Output the (X, Y) coordinate of the center of the cell containing the given text.  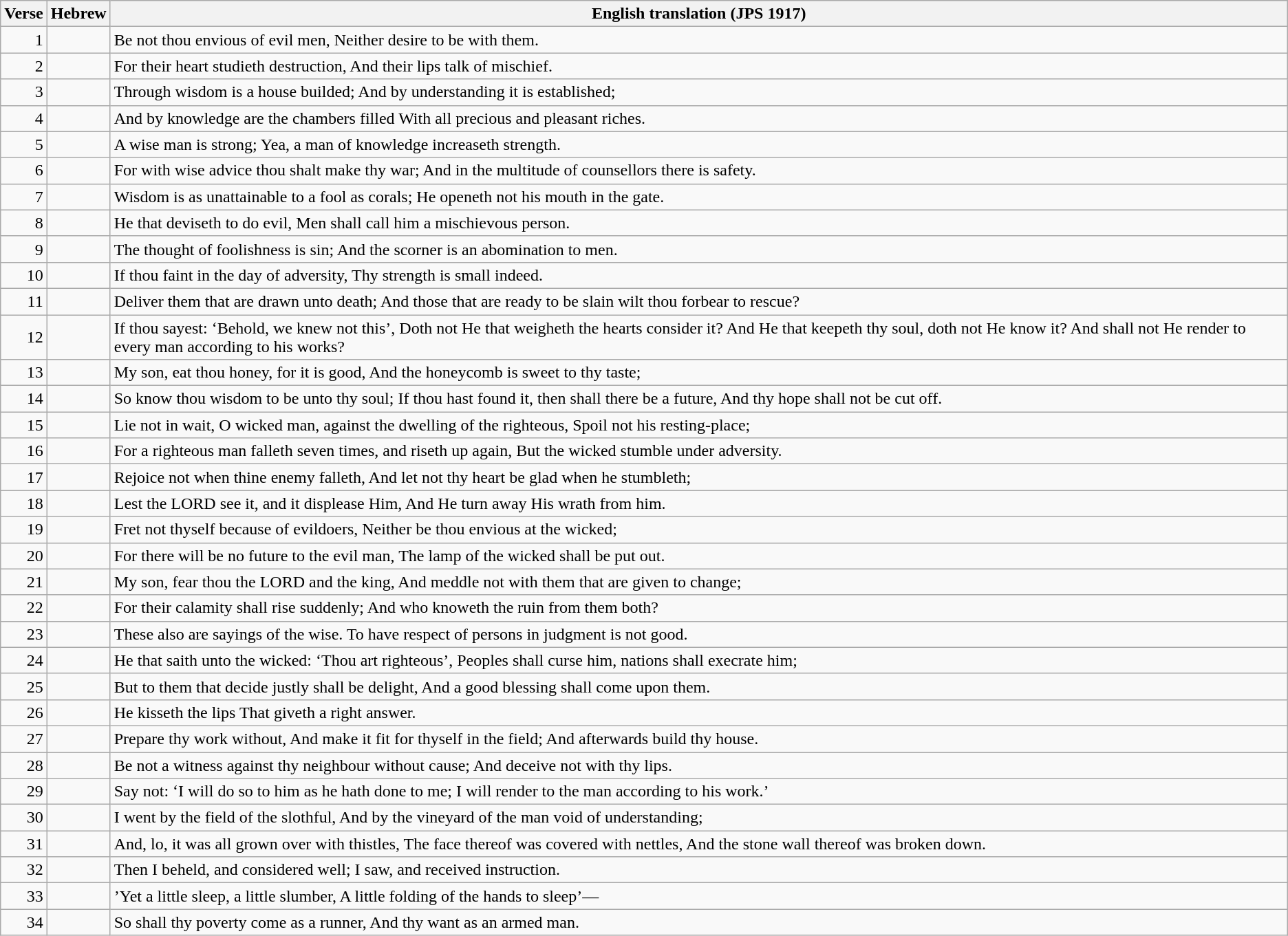
Fret not thyself because of evildoers, Neither be thou envious at the wicked; (699, 530)
I went by the field of the slothful, And by the vineyard of the man void of understanding; (699, 818)
28 (24, 765)
31 (24, 844)
He that deviseth to do evil, Men shall call him a mischievous person. (699, 223)
11 (24, 301)
20 (24, 556)
7 (24, 197)
For a righteous man falleth seven times, and riseth up again, But the wicked stumble under adversity. (699, 451)
If thou faint in the day of adversity, Thy strength is small indeed. (699, 275)
33 (24, 896)
13 (24, 373)
17 (24, 477)
10 (24, 275)
’Yet a little sleep, a little slumber, A little folding of the hands to sleep’— (699, 896)
But to them that decide justly shall be delight, And a good blessing shall come upon them. (699, 686)
34 (24, 922)
Deliver them that are drawn unto death; And those that are ready to be slain wilt thou forbear to rescue? (699, 301)
Lie not in wait, O wicked man, against the dwelling of the righteous, Spoil not his resting-place; (699, 425)
16 (24, 451)
22 (24, 608)
5 (24, 144)
12 (24, 337)
9 (24, 249)
English translation (JPS 1917) (699, 14)
24 (24, 660)
25 (24, 686)
Then I beheld, and considered well; I saw, and received instruction. (699, 870)
My son, eat thou honey, for it is good, And the honeycomb is sweet to thy taste; (699, 373)
23 (24, 634)
21 (24, 582)
6 (24, 171)
3 (24, 92)
So know thou wisdom to be unto thy soul; If thou hast found it, then shall there be a future, And thy hope shall not be cut off. (699, 399)
32 (24, 870)
For their heart studieth destruction, And their lips talk of mischief. (699, 66)
So shall thy poverty come as a runner, And thy want as an armed man. (699, 922)
He kisseth the lips That giveth a right answer. (699, 712)
For with wise advice thou shalt make thy war; And in the multitude of counsellors there is safety. (699, 171)
Wisdom is as unattainable to a fool as corals; He openeth not his mouth in the gate. (699, 197)
18 (24, 503)
A wise man is strong; Yea, a man of knowledge increaseth strength. (699, 144)
Be not a witness against thy neighbour without cause; And deceive not with thy lips. (699, 765)
And, lo, it was all grown over with thistles, The face thereof was covered with nettles, And the stone wall thereof was broken down. (699, 844)
Hebrew (78, 14)
Rejoice not when thine enemy falleth, And let not thy heart be glad when he stumbleth; (699, 477)
1 (24, 40)
26 (24, 712)
15 (24, 425)
Be not thou envious of evil men, Neither desire to be with them. (699, 40)
30 (24, 818)
14 (24, 399)
27 (24, 739)
The thought of foolishness is sin; And the scorner is an abomination to men. (699, 249)
2 (24, 66)
For there will be no future to the evil man, The lamp of the wicked shall be put out. (699, 556)
Verse (24, 14)
8 (24, 223)
Lest the LORD see it, and it displease Him, And He turn away His wrath from him. (699, 503)
These also are sayings of the wise. To have respect of persons in judgment is not good. (699, 634)
Through wisdom is a house builded; And by understanding it is established; (699, 92)
My son, fear thou the LORD and the king, And meddle not with them that are given to change; (699, 582)
29 (24, 792)
4 (24, 118)
19 (24, 530)
Prepare thy work without, And make it fit for thyself in the field; And afterwards build thy house. (699, 739)
Say not: ‘I will do so to him as he hath done to me; I will render to the man according to his work.’ (699, 792)
He that saith unto the wicked: ‘Thou art righteous’, Peoples shall curse him, nations shall execrate him; (699, 660)
And by knowledge are the chambers filled With all precious and pleasant riches. (699, 118)
For their calamity shall rise suddenly; And who knoweth the ruin from them both? (699, 608)
